Output the [X, Y] coordinate of the center of the cell containing the given text.  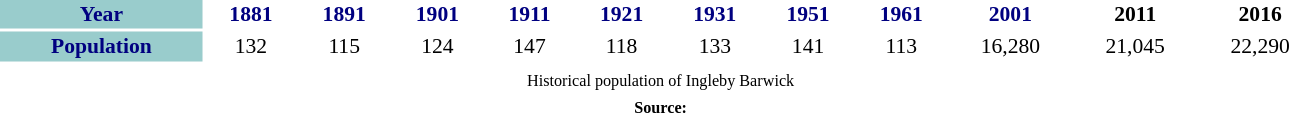
1931 [715, 14]
2011 [1135, 14]
147 [530, 46]
118 [621, 46]
141 [808, 46]
124 [437, 46]
16,280 [1010, 46]
1961 [901, 14]
2001 [1010, 14]
1911 [530, 14]
1881 [251, 14]
115 [344, 46]
1921 [621, 14]
Population [102, 46]
133 [715, 46]
132 [251, 46]
1891 [344, 14]
1951 [808, 14]
21,045 [1135, 46]
1901 [437, 14]
113 [901, 46]
Year [102, 14]
